Return the [X, Y] coordinate for the center point of the cell that contains the specified text.  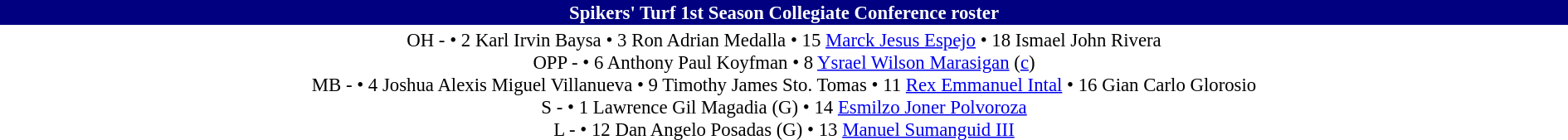
Spikers' Turf 1st Season Collegiate Conference roster [784, 12]
